Provide the (X, Y) coordinate of the cell's center where the given text is located.  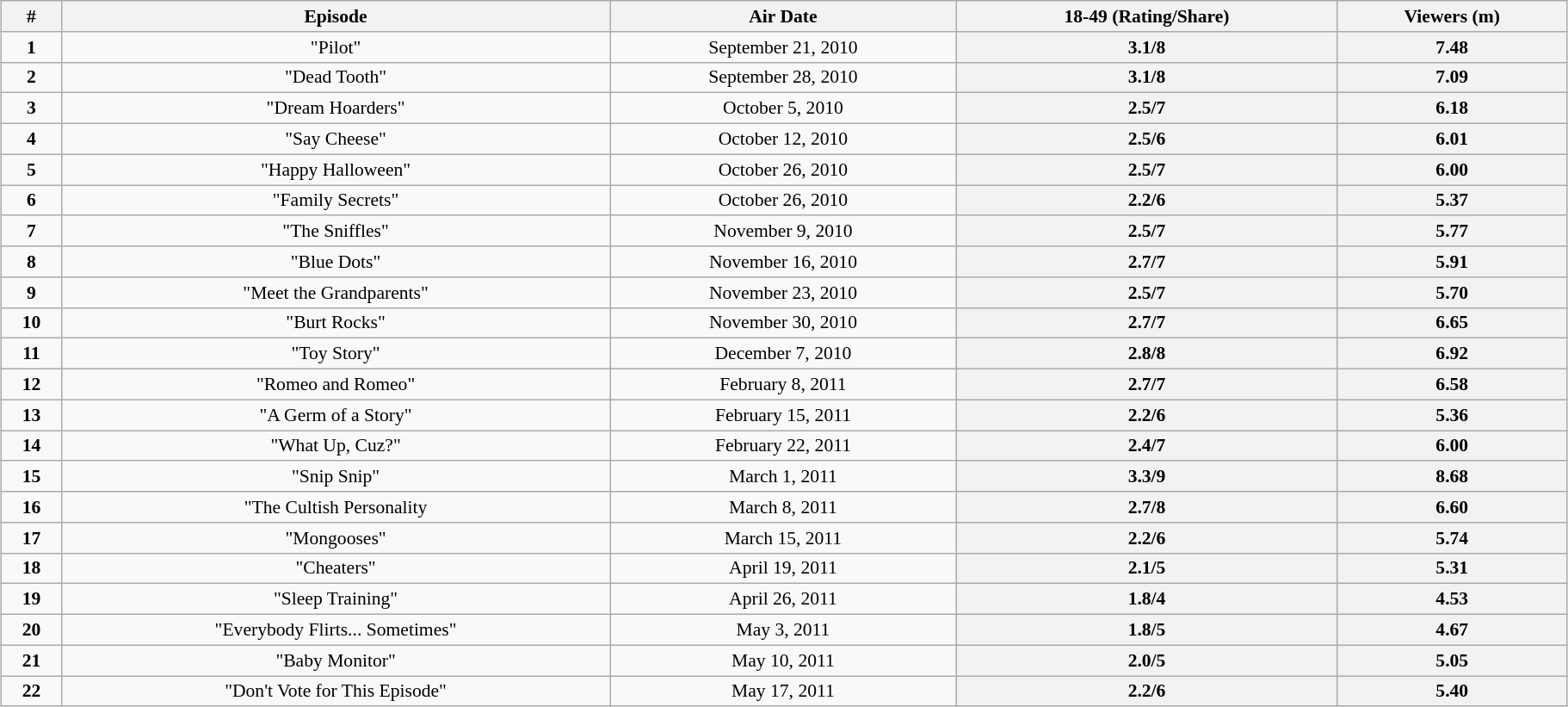
12 (31, 385)
"Meet the Grandparents" (336, 293)
"Dead Tooth" (336, 78)
5 (31, 170)
5.31 (1452, 568)
"Everybody Flirts... Sometimes" (336, 630)
5.91 (1452, 262)
"The Cultish Personality (336, 507)
March 1, 2011 (783, 477)
8 (31, 262)
4.67 (1452, 630)
"A Germ of a Story" (336, 415)
September 21, 2010 (783, 47)
February 8, 2011 (783, 385)
November 16, 2010 (783, 262)
8.68 (1452, 477)
"Toy Story" (336, 354)
16 (31, 507)
15 (31, 477)
February 22, 2011 (783, 446)
"Say Cheese" (336, 140)
December 7, 2010 (783, 354)
14 (31, 446)
5.77 (1452, 232)
3.3/9 (1146, 477)
"Romeo and Romeo" (336, 385)
May 3, 2011 (783, 630)
"What Up, Cuz?" (336, 446)
1.8/5 (1146, 630)
17 (31, 538)
6.18 (1452, 109)
"Dream Hoarders" (336, 109)
6.92 (1452, 354)
April 19, 2011 (783, 568)
18 (31, 568)
1 (31, 47)
2.0/5 (1146, 660)
October 5, 2010 (783, 109)
5.36 (1452, 415)
2 (31, 78)
6 (31, 201)
"Don't Vote for This Episode" (336, 691)
22 (31, 691)
2.1/5 (1146, 568)
6.01 (1452, 140)
5.40 (1452, 691)
"Blue Dots" (336, 262)
6.65 (1452, 323)
5.70 (1452, 293)
7.48 (1452, 47)
13 (31, 415)
Viewers (m) (1452, 16)
"The Sniffles" (336, 232)
4 (31, 140)
"Cheaters" (336, 568)
"Happy Halloween" (336, 170)
5.74 (1452, 538)
"Snip Snip" (336, 477)
March 8, 2011 (783, 507)
November 30, 2010 (783, 323)
10 (31, 323)
6.60 (1452, 507)
April 26, 2011 (783, 599)
2.8/8 (1146, 354)
November 9, 2010 (783, 232)
5.05 (1452, 660)
"Pilot" (336, 47)
11 (31, 354)
7.09 (1452, 78)
September 28, 2010 (783, 78)
# (31, 16)
"Mongooses" (336, 538)
"Baby Monitor" (336, 660)
1.8/4 (1146, 599)
Episode (336, 16)
4.53 (1452, 599)
"Family Secrets" (336, 201)
Air Date (783, 16)
6.58 (1452, 385)
"Burt Rocks" (336, 323)
2.5/6 (1146, 140)
21 (31, 660)
19 (31, 599)
9 (31, 293)
May 10, 2011 (783, 660)
February 15, 2011 (783, 415)
20 (31, 630)
March 15, 2011 (783, 538)
May 17, 2011 (783, 691)
November 23, 2010 (783, 293)
3 (31, 109)
18-49 (Rating/Share) (1146, 16)
2.7/8 (1146, 507)
"Sleep Training" (336, 599)
5.37 (1452, 201)
2.4/7 (1146, 446)
7 (31, 232)
October 12, 2010 (783, 140)
